Return the (X, Y) coordinate for the center point of the cell that contains the specified text.  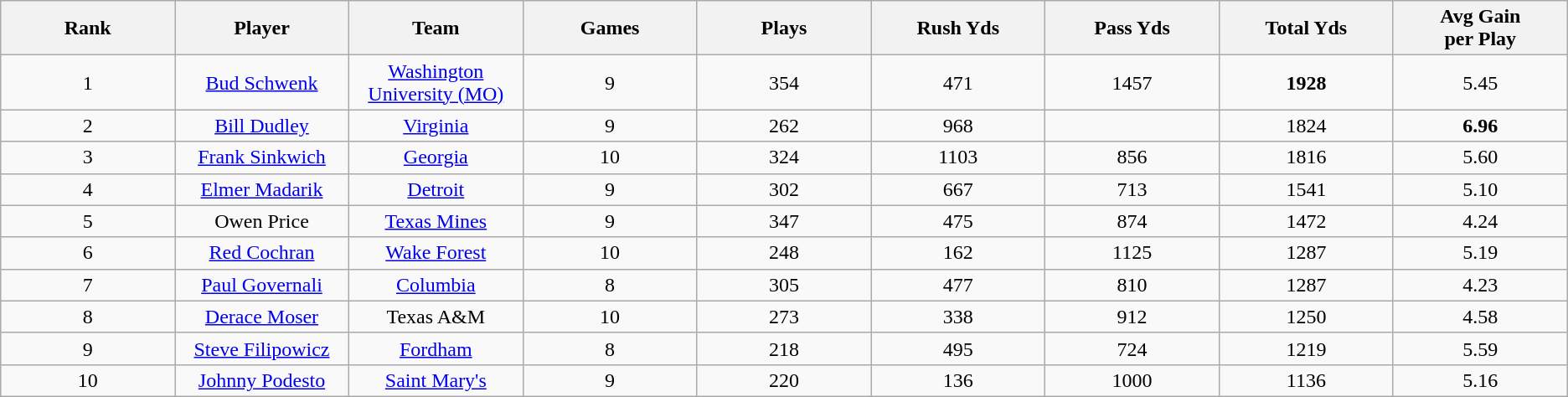
7 (88, 285)
1 (88, 82)
Columbia (436, 285)
Avg Gainper Play (1480, 28)
4 (88, 189)
Derace Moser (262, 317)
302 (784, 189)
Texas Mines (436, 221)
Virginia (436, 126)
5.10 (1480, 189)
1541 (1306, 189)
Red Cochran (262, 253)
667 (958, 189)
1824 (1306, 126)
1928 (1306, 82)
4.24 (1480, 221)
968 (958, 126)
Georgia (436, 157)
Bud Schwenk (262, 82)
136 (958, 380)
Wake Forest (436, 253)
Saint Mary's (436, 380)
1125 (1132, 253)
1472 (1306, 221)
1250 (1306, 317)
Washington University (MO) (436, 82)
Rank (88, 28)
5.16 (1480, 380)
Games (610, 28)
354 (784, 82)
220 (784, 380)
475 (958, 221)
Johnny Podesto (262, 380)
5 (88, 221)
1136 (1306, 380)
5.19 (1480, 253)
724 (1132, 348)
262 (784, 126)
218 (784, 348)
273 (784, 317)
6.96 (1480, 126)
2 (88, 126)
1000 (1132, 380)
305 (784, 285)
Steve Filipowicz (262, 348)
Fordham (436, 348)
Texas A&M (436, 317)
Team (436, 28)
1457 (1132, 82)
5.59 (1480, 348)
324 (784, 157)
Paul Governali (262, 285)
4.58 (1480, 317)
338 (958, 317)
Player (262, 28)
6 (88, 253)
Rush Yds (958, 28)
Owen Price (262, 221)
Detroit (436, 189)
162 (958, 253)
856 (1132, 157)
810 (1132, 285)
713 (1132, 189)
477 (958, 285)
912 (1132, 317)
1816 (1306, 157)
Total Yds (1306, 28)
3 (88, 157)
4.23 (1480, 285)
Plays (784, 28)
874 (1132, 221)
5.45 (1480, 82)
495 (958, 348)
Frank Sinkwich (262, 157)
Pass Yds (1132, 28)
248 (784, 253)
Bill Dudley (262, 126)
347 (784, 221)
1219 (1306, 348)
Elmer Madarik (262, 189)
471 (958, 82)
5.60 (1480, 157)
1103 (958, 157)
